Identify which cell holds the provided text, then report its [X, Y] central coordinate. 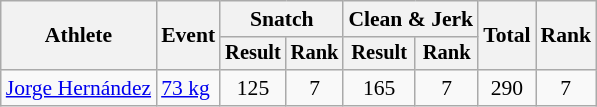
Clean & Jerk [410, 19]
Total [506, 36]
290 [506, 88]
125 [253, 88]
Event [188, 36]
Athlete [78, 36]
165 [379, 88]
Snatch [282, 19]
73 kg [188, 88]
Jorge Hernández [78, 88]
